Detect which cell encompasses the target text, then output its (x, y) center coordinate. 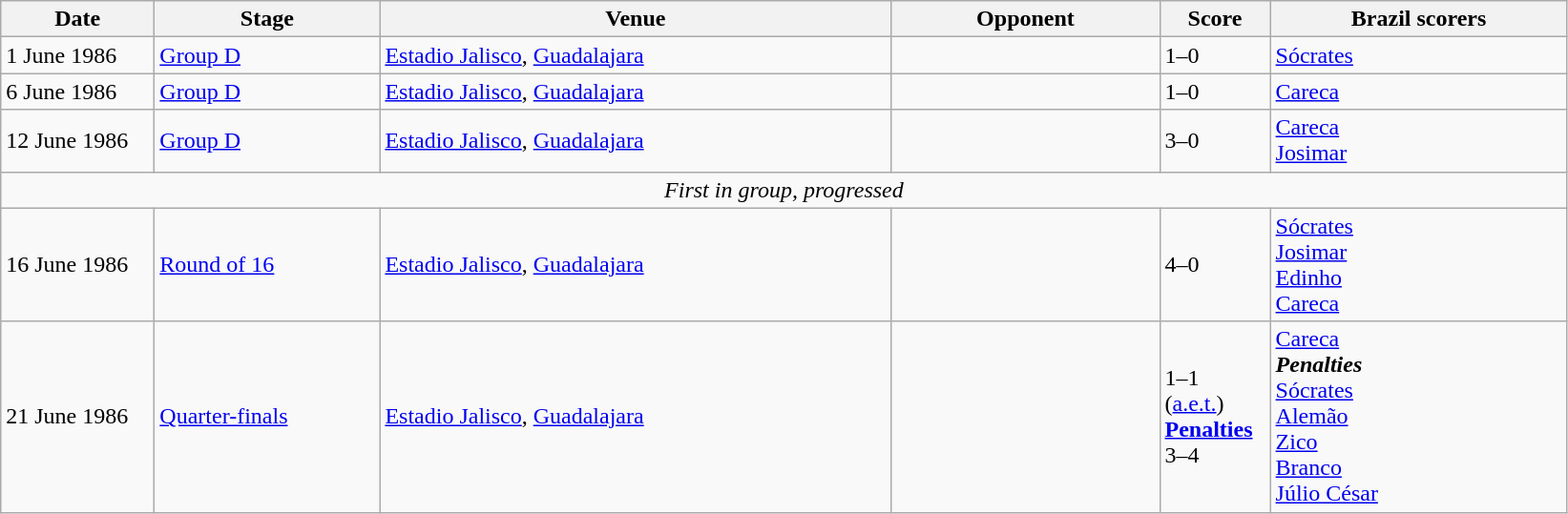
3–0 (1215, 141)
Sócrates Josimar Edinho Careca (1418, 265)
Careca (1418, 92)
Date (78, 19)
First in group, progressed (784, 190)
16 June 1986 (78, 265)
Stage (267, 19)
Score (1215, 19)
Sócrates (1418, 55)
Venue (636, 19)
1–1 (a.e.t.) Penalties 3–4 (1215, 417)
Round of 16 (267, 265)
Careca Josimar (1418, 141)
12 June 1986 (78, 141)
Opponent (1025, 19)
Careca Penalties Sócrates Alemão Zico Branco Júlio César (1418, 417)
4–0 (1215, 265)
Brazil scorers (1418, 19)
1 June 1986 (78, 55)
21 June 1986 (78, 417)
Quarter-finals (267, 417)
6 June 1986 (78, 92)
